Identify which cell holds the provided text, then report its [x, y] central coordinate. 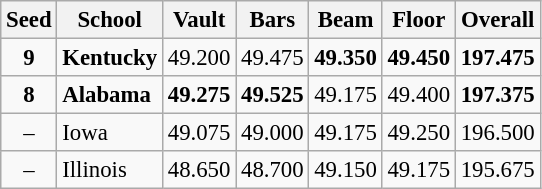
Illinois [110, 170]
49.475 [272, 58]
School [110, 20]
49.400 [418, 95]
196.500 [498, 133]
9 [29, 58]
Floor [418, 20]
Alabama [110, 95]
Bars [272, 20]
8 [29, 95]
49.000 [272, 133]
49.075 [198, 133]
49.450 [418, 58]
197.375 [498, 95]
49.275 [198, 95]
49.525 [272, 95]
195.675 [498, 170]
Overall [498, 20]
49.250 [418, 133]
Iowa [110, 133]
Kentucky [110, 58]
Seed [29, 20]
Beam [346, 20]
49.200 [198, 58]
49.350 [346, 58]
49.150 [346, 170]
48.700 [272, 170]
48.650 [198, 170]
197.475 [498, 58]
Vault [198, 20]
